Locate the cell with the specified text and output its [x, y] center coordinate. 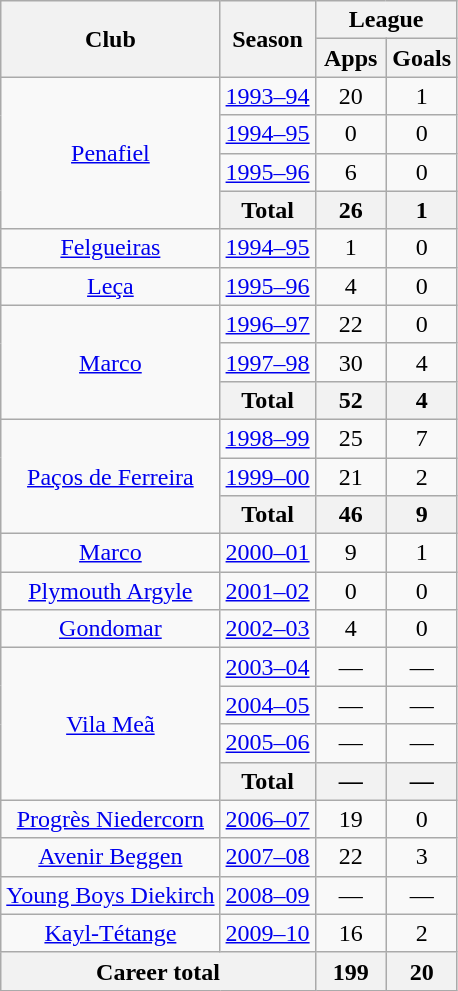
199 [350, 971]
Gondomar [110, 629]
1993–94 [268, 96]
52 [350, 400]
League [386, 20]
2007–08 [268, 857]
Penafiel [110, 153]
Plymouth Argyle [110, 591]
1999–00 [268, 477]
30 [350, 362]
1997–98 [268, 362]
1998–99 [268, 438]
26 [350, 210]
3 [422, 857]
2000–01 [268, 553]
21 [350, 477]
Progrès Niedercorn [110, 819]
2006–07 [268, 819]
Apps [350, 58]
Paços de Ferreira [110, 476]
Goals [422, 58]
Season [268, 39]
Kayl-Tétange [110, 933]
2003–04 [268, 667]
Avenir Beggen [110, 857]
2004–05 [268, 705]
46 [350, 515]
Career total [158, 971]
2001–02 [268, 591]
19 [350, 819]
25 [350, 438]
6 [350, 172]
1996–97 [268, 324]
2009–10 [268, 933]
2008–09 [268, 895]
Young Boys Diekirch [110, 895]
Vila Meã [110, 724]
2002–03 [268, 629]
Leça [110, 286]
16 [350, 933]
Felgueiras [110, 248]
Club [110, 39]
7 [422, 438]
2005–06 [268, 743]
